Pinpoint the cell where the given text exists, returning its (x, y) midpoint coordinate. 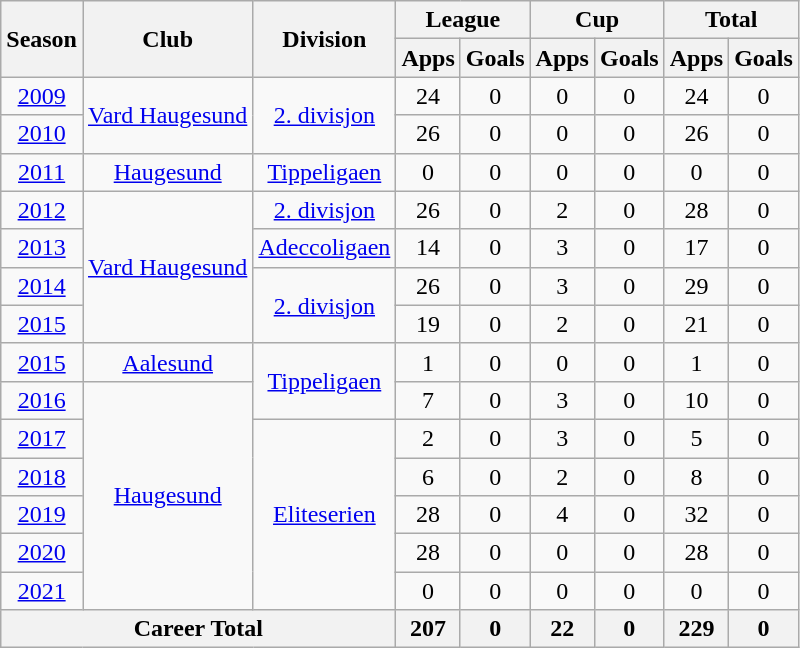
Cup (597, 20)
2017 (42, 438)
2016 (42, 400)
Aalesund (167, 362)
Season (42, 39)
2013 (42, 248)
7 (428, 400)
14 (428, 248)
8 (696, 477)
229 (696, 629)
19 (428, 324)
Eliteserien (324, 514)
32 (696, 515)
2019 (42, 515)
10 (696, 400)
22 (562, 629)
2012 (42, 210)
17 (696, 248)
Adeccoligaen (324, 248)
5 (696, 438)
2010 (42, 134)
6 (428, 477)
4 (562, 515)
Club (167, 39)
Division (324, 39)
League (463, 20)
2021 (42, 591)
2011 (42, 172)
Career Total (198, 629)
2009 (42, 96)
21 (696, 324)
207 (428, 629)
2020 (42, 553)
2014 (42, 286)
Total (731, 20)
29 (696, 286)
2018 (42, 477)
